From the cell containing the given text, extract its center point as [X, Y] coordinate. 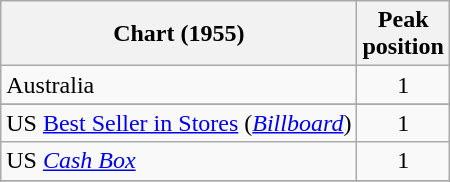
Peakposition [403, 34]
Chart (1955) [179, 34]
US Cash Box [179, 161]
US Best Seller in Stores (Billboard) [179, 123]
Australia [179, 85]
